Locate the cell with the specified text and output its (X, Y) center coordinate. 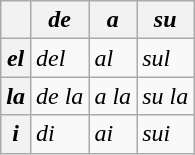
su la (166, 96)
ai (113, 134)
al (113, 58)
el (16, 58)
de (59, 20)
sui (166, 134)
a la (113, 96)
del (59, 58)
di (59, 134)
a (113, 20)
de la (59, 96)
sul (166, 58)
su (166, 20)
la (16, 96)
i (16, 134)
